Return the [x, y] coordinate for the center point of the cell that contains the specified text.  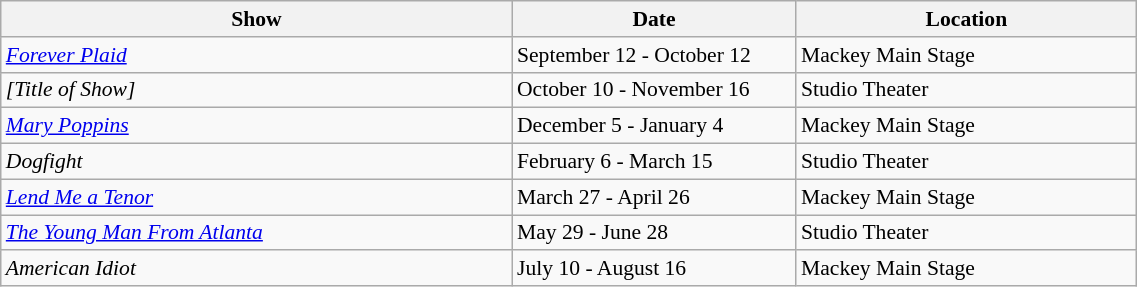
Location [966, 19]
September 12 - October 12 [654, 55]
March 27 - April 26 [654, 197]
Show [256, 19]
Mary Poppins [256, 126]
[Title of Show] [256, 90]
December 5 - January 4 [654, 126]
Forever Plaid [256, 55]
May 29 - June 28 [654, 233]
American Idiot [256, 269]
October 10 - November 16 [654, 90]
Lend Me a Tenor [256, 197]
Date [654, 19]
July 10 - August 16 [654, 269]
The Young Man From Atlanta [256, 233]
February 6 - March 15 [654, 162]
Dogfight [256, 162]
